Provide the [x, y] coordinate of the cell's center where the given text is located.  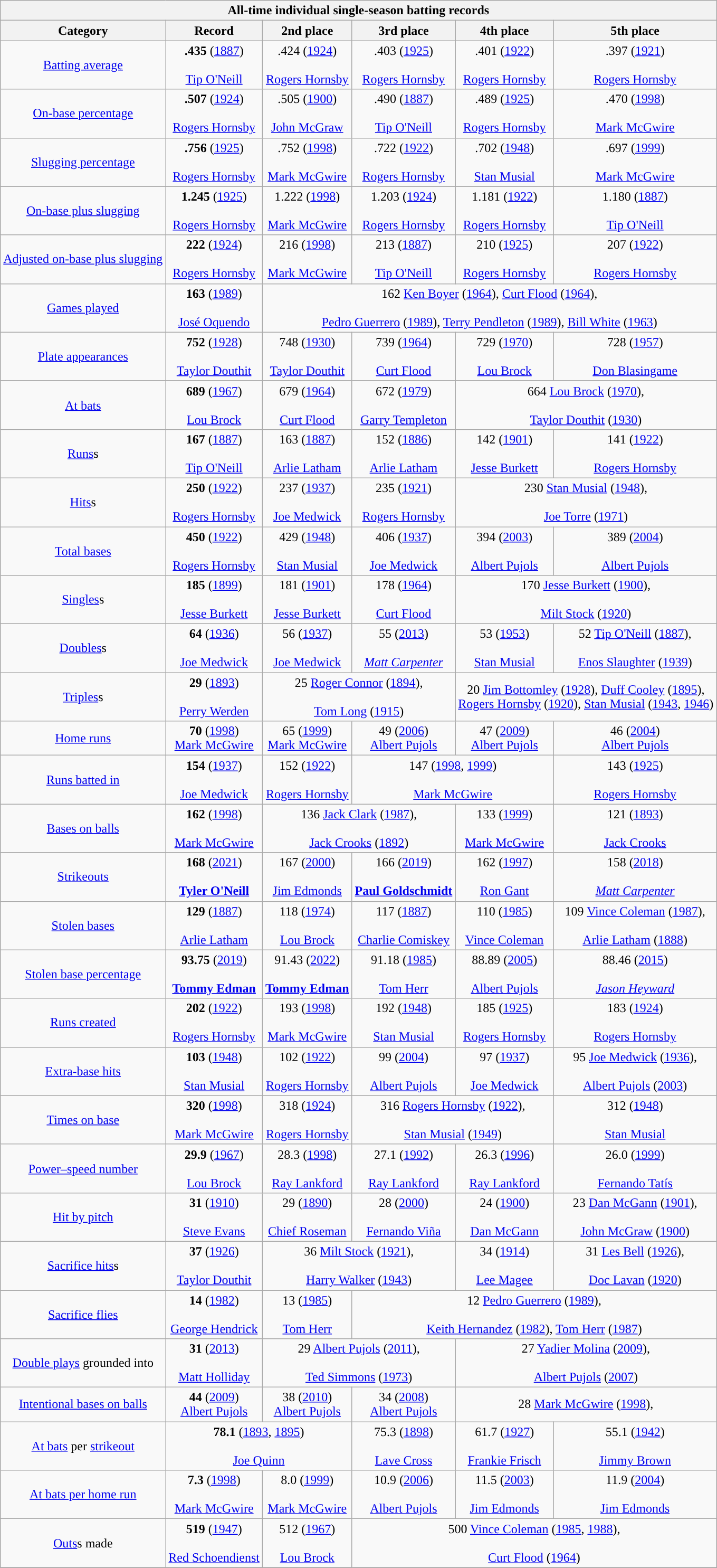
.397 (1921)Rogers Hornsby [635, 65]
117 (1887)Charlie Comiskey [404, 925]
.756 (1925)Rogers Hornsby [214, 162]
729 (1970)Lou Brock [504, 356]
178 (1964)Curt Flood [404, 600]
34 (2008)Albert Pujols [404, 1404]
23 Dan McGann (1901),John McGraw (1900) [635, 1217]
429 (1948)Stan Musial [308, 551]
318 (1924)Rogers Hornsby [308, 1120]
29 Albert Pujols (2011),Ted Simmons (1973) [359, 1363]
47 (2009)Albert Pujols [504, 738]
312 (1948)Stan Musial [635, 1120]
.435 (1887)Tip O'Neill [214, 65]
152 (1886)Arlie Latham [404, 454]
At bats per strikeout [83, 1446]
102 (1922)Rogers Hornsby [308, 1071]
316 Rogers Hornsby (1922),Stan Musial (1949) [453, 1120]
2nd place [308, 31]
29 (1893)Perry Werden [214, 697]
8.0 (1999)Mark McGwire [308, 1495]
11.9 (2004)Jim Edmonds [635, 1495]
.505 (1900)John McGraw [308, 114]
97 (1937)Joe Medwick [504, 1071]
250 (1922)Rogers Hornsby [214, 502]
Strikeouts [83, 877]
70 (1998)Mark McGwire [214, 738]
46 (2004)Albert Pujols [635, 738]
142 (1901)Jesse Burkett [504, 454]
.702 (1948)Stan Musial [504, 162]
664 Lou Brock (1970),Taylor Douthit (1930) [586, 405]
752 (1928)Taylor Douthit [214, 356]
.697 (1999)Mark McGwire [635, 162]
Double plays grounded into [83, 1363]
93.75 (2019)Tommy Edman [214, 974]
Games played [83, 308]
Runs created [83, 1023]
222 (1924)Rogers Hornsby [214, 259]
31 (1910)Steve Evans [214, 1217]
202 (1922)Rogers Hornsby [214, 1023]
88.89 (2005)Albert Pujols [504, 974]
27.1 (1992)Ray Lankford [404, 1168]
500 Vince Coleman (1985, 1988),Curt Flood (1964) [534, 1543]
31 (2013)Matt Holliday [214, 1363]
10.9 (2006)Albert Pujols [404, 1495]
28.3 (1998)Ray Lankford [308, 1168]
163 (1989)José Oquendo [214, 308]
320 (1998)Mark McGwire [214, 1120]
679 (1964)Curt Flood [308, 405]
64 (1936)Joe Medwick [214, 648]
512 (1967)Lou Brock [308, 1543]
689 (1967)Lou Brock [214, 405]
Total bases [83, 551]
53 (1953)Stan Musial [504, 648]
110 (1985)Vince Coleman [504, 925]
56 (1937)Joe Medwick [308, 648]
216 (1998)Mark McGwire [308, 259]
49 (2006)Albert Pujols [404, 738]
237 (1937)Joe Medwick [308, 502]
389 (2004)Albert Pujols [635, 551]
Sacrifice flies [83, 1315]
88.46 (2015)Jason Heyward [635, 974]
.401 (1922)Rogers Hornsby [504, 65]
Singless [83, 600]
55.1 (1942)Jimmy Brown [635, 1446]
141 (1922)Rogers Hornsby [635, 454]
28 (2000)Fernando Viña [404, 1217]
143 (1925)Rogers Hornsby [635, 780]
Hit by pitch [83, 1217]
Home runs [83, 738]
167 (2000)Jim Edmonds [308, 877]
Stolen bases [83, 925]
24 (1900)Dan McGann [504, 1217]
20 Jim Bottomley (1928), Duff Cooley (1895),Rogers Hornsby (1920), Stan Musial (1943, 1946) [586, 697]
1.180 (1887)Tip O'Neill [635, 211]
.507 (1924)Rogers Hornsby [214, 114]
36 Milt Stock (1921),Harry Walker (1943) [359, 1265]
230 Stan Musial (1948),Joe Torre (1971) [586, 502]
185 (1899)Jesse Burkett [214, 600]
Stolen base percentage [83, 974]
Record [214, 31]
748 (1930)Taylor Douthit [308, 356]
147 (1998, 1999)Mark McGwire [453, 780]
4th place [504, 31]
.722 (1922)Rogers Hornsby [404, 162]
394 (2003)Albert Pujols [504, 551]
31 Les Bell (1926),Doc Lavan (1920) [635, 1265]
1.181 (1922)Rogers Hornsby [504, 211]
26.3 (1996)Ray Lankford [504, 1168]
210 (1925)Rogers Hornsby [504, 259]
55 (2013)Matt Carpenter [404, 648]
166 (2019)Paul Goldschmidt [404, 877]
162 Ken Boyer (1964), Curt Flood (1964),Pedro Guerrero (1989), Terry Pendleton (1989), Bill White (1963) [490, 308]
25 Roger Connor (1894),Tom Long (1915) [359, 697]
Category [83, 31]
450 (1922)Rogers Hornsby [214, 551]
121 (1893)Jack Crooks [635, 828]
On-base plus slugging [83, 211]
Power–speed number [83, 1168]
.489 (1925)Rogers Hornsby [504, 114]
133 (1999)Mark McGwire [504, 828]
34 (1914)Lee Magee [504, 1265]
Intentional bases on balls [83, 1404]
Outss made [83, 1543]
Runs batted in [83, 780]
170 Jesse Burkett (1900),Milt Stock (1920) [586, 600]
All-time individual single-season batting records [359, 11]
213 (1887)Tip O'Neill [404, 259]
118 (1974)Lou Brock [308, 925]
519 (1947)Red Schoendienst [214, 1543]
37 (1926)Taylor Douthit [214, 1265]
1.245 (1925)Rogers Hornsby [214, 211]
95 Joe Medwick (1936),Albert Pujols (2003) [635, 1071]
185 (1925)Rogers Hornsby [504, 1023]
91.18 (1985)Tom Herr [404, 974]
1.222 (1998)Mark McGwire [308, 211]
.490 (1887)Tip O'Neill [404, 114]
Adjusted on-base plus slugging [83, 259]
103 (1948)Stan Musial [214, 1071]
91.43 (2022)Tommy Edman [308, 974]
61.7 (1927)Frankie Frisch [504, 1446]
44 (2009)Albert Pujols [214, 1404]
At bats [83, 405]
183 (1924)Rogers Hornsby [635, 1023]
207 (1922)Rogers Hornsby [635, 259]
.424 (1924)Rogers Hornsby [308, 65]
Slugging percentage [83, 162]
75.3 (1898)Lave Cross [404, 1446]
193 (1998)Mark McGwire [308, 1023]
136 Jack Clark (1987),Jack Crooks (1892) [359, 828]
672 (1979)Garry Templeton [404, 405]
29 (1890)Chief Roseman [308, 1217]
26.0 (1999)Fernando Tatís [635, 1168]
235 (1921)Rogers Hornsby [404, 502]
739 (1964)Curt Flood [404, 356]
Extra-base hits [83, 1071]
Doubless [83, 648]
Batting average [83, 65]
Tripless [83, 697]
192 (1948)Stan Musial [404, 1023]
At bats per home run [83, 1495]
109 Vince Coleman (1987),Arlie Latham (1888) [635, 925]
3rd place [404, 31]
162 (1998)Mark McGwire [214, 828]
163 (1887)Arlie Latham [308, 454]
29.9 (1967)Lou Brock [214, 1168]
11.5 (2003)Jim Edmonds [504, 1495]
728 (1957)Don Blasingame [635, 356]
.470 (1998)Mark McGwire [635, 114]
181 (1901)Jesse Burkett [308, 600]
78.1 (1893, 1895)Joe Quinn [259, 1446]
158 (2018)Matt Carpenter [635, 877]
27 Yadier Molina (2009),Albert Pujols (2007) [586, 1363]
162 (1997)Ron Gant [504, 877]
38 (2010)Albert Pujols [308, 1404]
12 Pedro Guerrero (1989),Keith Hernandez (1982), Tom Herr (1987) [534, 1315]
.403 (1925)Rogers Hornsby [404, 65]
On-base percentage [83, 114]
13 (1985)Tom Herr [308, 1315]
167 (1887)Tip O'Neill [214, 454]
14 (1982)George Hendrick [214, 1315]
28 Mark McGwire (1998), [586, 1404]
Sacrifice hitss [83, 1265]
168 (2021)Tyler O'Neill [214, 877]
Plate appearances [83, 356]
.752 (1998)Mark McGwire [308, 162]
Times on base [83, 1120]
Bases on balls [83, 828]
154 (1937)Joe Medwick [214, 780]
52 Tip O'Neill (1887),Enos Slaughter (1939) [635, 648]
406 (1937)Joe Medwick [404, 551]
65 (1999)Mark McGwire [308, 738]
Hitss [83, 502]
7.3 (1998)Mark McGwire [214, 1495]
5th place [635, 31]
99 (2004)Albert Pujols [404, 1071]
152 (1922)Rogers Hornsby [308, 780]
129 (1887)Arlie Latham [214, 925]
1.203 (1924)Rogers Hornsby [404, 211]
Runss [83, 454]
